Return the (x, y) coordinate for the center point of the cell that contains the specified text.  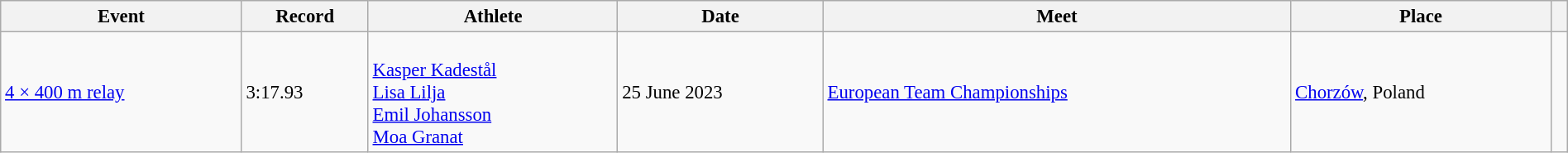
Date (720, 17)
Place (1421, 17)
Record (304, 17)
European Team Championships (1057, 93)
Event (121, 17)
Kasper KadestålLisa LiljaEmil JohanssonMoa Granat (493, 93)
25 June 2023 (720, 93)
4 × 400 m relay (121, 93)
3:17.93 (304, 93)
Chorzów, Poland (1421, 93)
Athlete (493, 17)
Meet (1057, 17)
